Find where the given text appears and provide that cell's center as (x, y) coordinate. 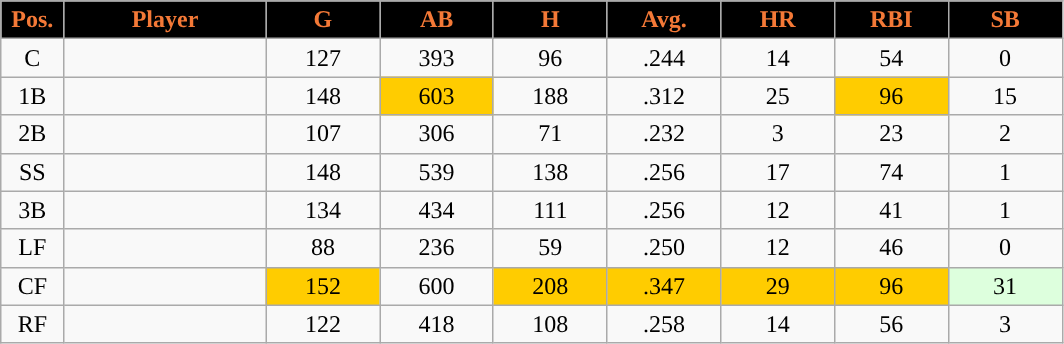
41 (892, 210)
236 (437, 248)
23 (892, 134)
.232 (664, 134)
CF (32, 286)
G (323, 20)
3B (32, 210)
1B (32, 96)
603 (437, 96)
HR (778, 20)
SB (1005, 20)
393 (437, 58)
RBI (892, 20)
208 (550, 286)
127 (323, 58)
188 (550, 96)
600 (437, 286)
2B (32, 134)
.244 (664, 58)
RF (32, 324)
54 (892, 58)
C (32, 58)
Player (165, 20)
15 (1005, 96)
.312 (664, 96)
SS (32, 172)
.347 (664, 286)
108 (550, 324)
107 (323, 134)
.258 (664, 324)
111 (550, 210)
LF (32, 248)
122 (323, 324)
74 (892, 172)
138 (550, 172)
88 (323, 248)
Avg. (664, 20)
H (550, 20)
31 (1005, 286)
539 (437, 172)
434 (437, 210)
2 (1005, 134)
AB (437, 20)
306 (437, 134)
71 (550, 134)
134 (323, 210)
59 (550, 248)
Pos. (32, 20)
56 (892, 324)
152 (323, 286)
418 (437, 324)
46 (892, 248)
29 (778, 286)
.250 (664, 248)
25 (778, 96)
17 (778, 172)
